Pinpoint the cell where the given text exists, returning its [x, y] midpoint coordinate. 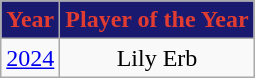
Player of the Year [157, 20]
Year [30, 20]
2024 [30, 58]
Lily Erb [157, 58]
